Find where the given text appears and provide that cell's center as [X, Y] coordinate. 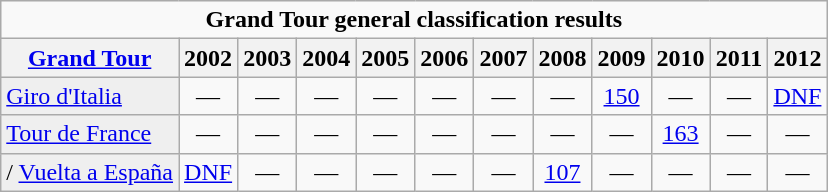
2009 [622, 58]
150 [622, 96]
/ Vuelta a España [90, 172]
2002 [208, 58]
2005 [386, 58]
2010 [680, 58]
2012 [798, 58]
2006 [444, 58]
2008 [562, 58]
Grand Tour [90, 58]
Giro d'Italia [90, 96]
107 [562, 172]
2007 [504, 58]
2004 [326, 58]
163 [680, 134]
Tour de France [90, 134]
2011 [739, 58]
Grand Tour general classification results [414, 20]
2003 [268, 58]
